Search for the cell housing the specified text and yield its (X, Y) center coordinate. 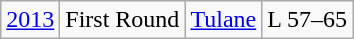
L 57–65 (308, 20)
Tulane (224, 20)
2013 (30, 20)
First Round (122, 20)
